For the text-containing cell, return its midpoint in [x, y] coordinate format. 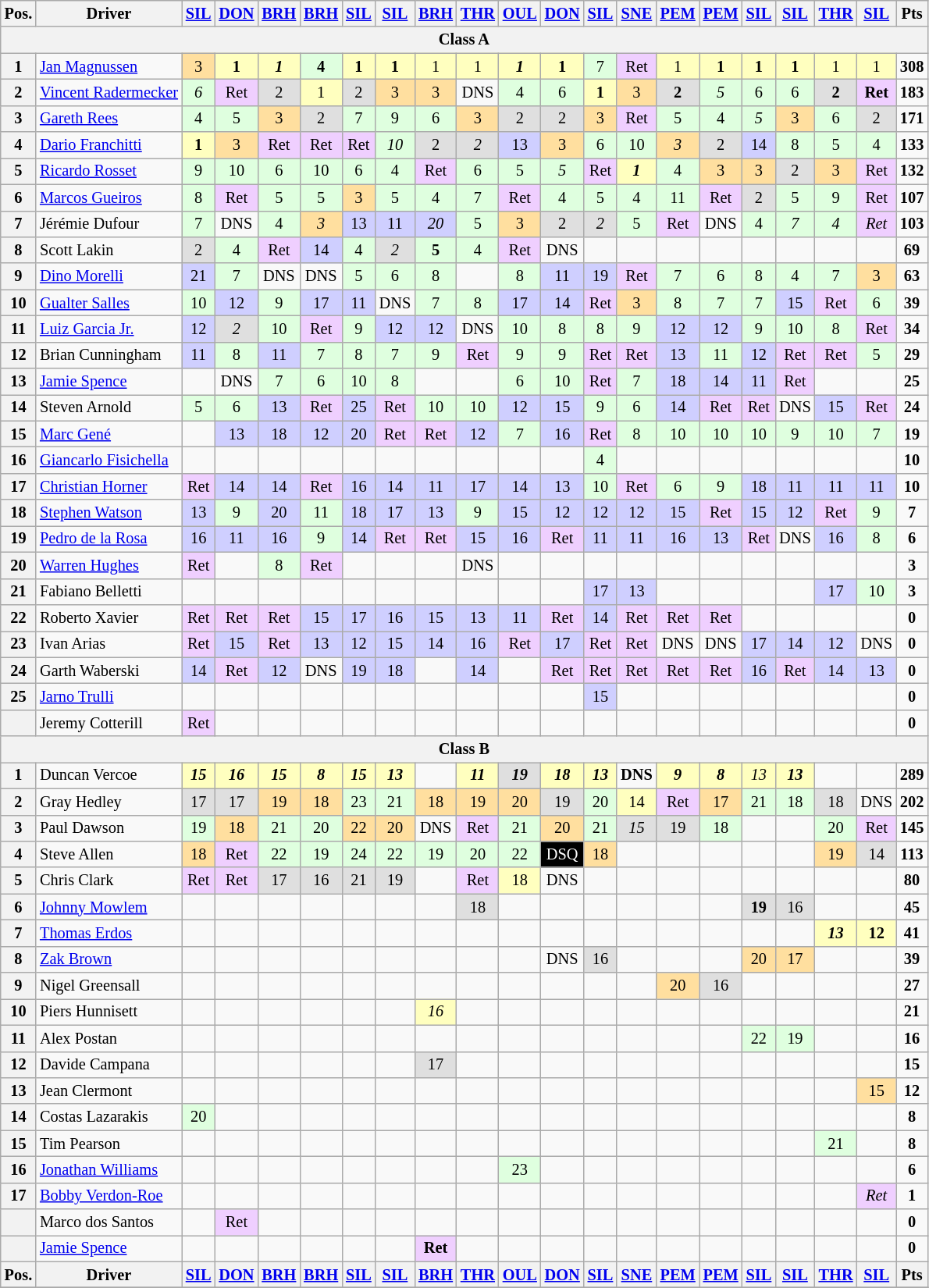
Ricardo Rosset [109, 171]
Thomas Erdos [109, 933]
Pedro de la Rosa [109, 539]
Jérémie Dufour [109, 224]
113 [912, 854]
Zak Brown [109, 959]
Roberto Xavier [109, 617]
Marcos Gueiros [109, 197]
Giancarlo Fisichella [109, 460]
183 [912, 92]
Paul Dawson [109, 828]
69 [912, 250]
Vincent Radermecker [109, 92]
80 [912, 881]
34 [912, 329]
Jean Clermont [109, 1091]
107 [912, 197]
Stephen Watson [109, 513]
Piers Hunnisett [109, 1012]
29 [912, 355]
308 [912, 66]
Costas Lazarakis [109, 1117]
Chris Clark [109, 881]
103 [912, 224]
Warren Hughes [109, 565]
Duncan Vercoe [109, 775]
Ivan Arias [109, 644]
Class B [464, 749]
Garth Waberski [109, 671]
Nigel Greensall [109, 986]
Gareth Rees [109, 119]
41 [912, 933]
Class A [464, 40]
Jonathan Williams [109, 1169]
Jarno Trulli [109, 696]
Alex Postan [109, 1038]
289 [912, 775]
171 [912, 119]
45 [912, 907]
202 [912, 802]
Steven Arnold [109, 407]
Gualter Salles [109, 303]
Scott Lakin [109, 250]
Jeremy Cotterill [109, 723]
Tim Pearson [109, 1144]
Dario Franchitti [109, 145]
63 [912, 276]
DSQ [562, 854]
Bobby Verdon-Roe [109, 1196]
132 [912, 171]
Marc Gené [109, 434]
Christian Horner [109, 486]
Marco dos Santos [109, 1222]
Davide Campana [109, 1065]
133 [912, 145]
Luiz Garcia Jr. [109, 329]
Fabiano Belletti [109, 592]
145 [912, 828]
Steve Allen [109, 854]
Johnny Mowlem [109, 907]
Dino Morelli [109, 276]
Brian Cunningham [109, 355]
27 [912, 986]
Jan Magnussen [109, 66]
Gray Hedley [109, 802]
